Provide the [X, Y] coordinate of the cell's center where the given text is located.  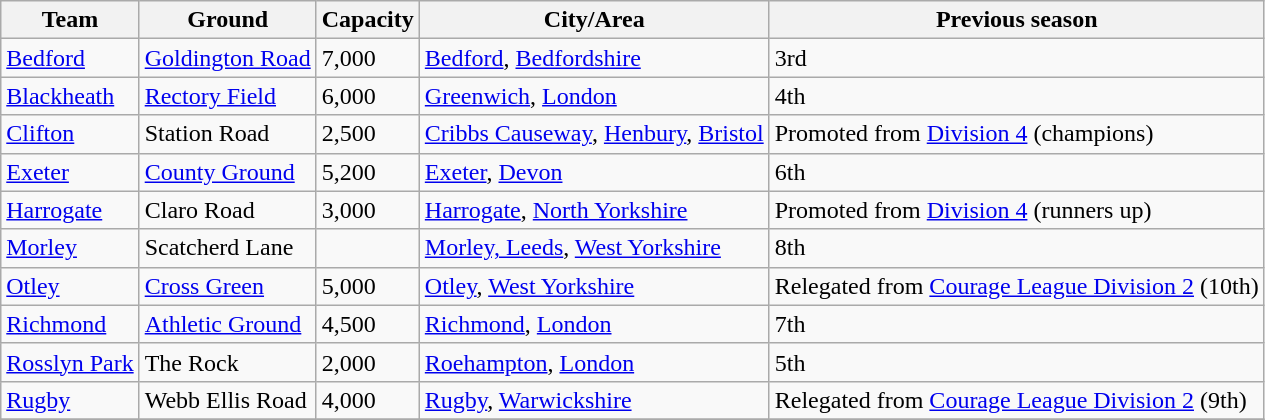
Relegated from Courage League Division 2 (9th) [1016, 400]
Promoted from Division 4 (champions) [1016, 134]
Rectory Field [228, 96]
Cribbs Causeway, Henbury, Bristol [594, 134]
Roehampton, London [594, 362]
Relegated from Courage League Division 2 (10th) [1016, 286]
Richmond [70, 324]
7th [1016, 324]
Otley, West Yorkshire [594, 286]
Richmond, London [594, 324]
5th [1016, 362]
7,000 [368, 58]
Scatcherd Lane [228, 248]
2,000 [368, 362]
Bedford, Bedfordshire [594, 58]
6,000 [368, 96]
2,500 [368, 134]
4,000 [368, 400]
Harrogate, North Yorkshire [594, 210]
Greenwich, London [594, 96]
Athletic Ground [228, 324]
County Ground [228, 172]
Station Road [228, 134]
Blackheath [70, 96]
4th [1016, 96]
4,500 [368, 324]
Webb Ellis Road [228, 400]
Rosslyn Park [70, 362]
5,200 [368, 172]
The Rock [228, 362]
Harrogate [70, 210]
Goldington Road [228, 58]
Previous season [1016, 20]
5,000 [368, 286]
Team [70, 20]
Clifton [70, 134]
Bedford [70, 58]
Exeter [70, 172]
Capacity [368, 20]
6th [1016, 172]
City/Area [594, 20]
Morley [70, 248]
Cross Green [228, 286]
Rugby [70, 400]
8th [1016, 248]
Morley, Leeds, West Yorkshire [594, 248]
Claro Road [228, 210]
3rd [1016, 58]
Otley [70, 286]
3,000 [368, 210]
Rugby, Warwickshire [594, 400]
Ground [228, 20]
Promoted from Division 4 (runners up) [1016, 210]
Exeter, Devon [594, 172]
